Scan for the cell matching the given text and deliver its (X, Y) coordinate at center. 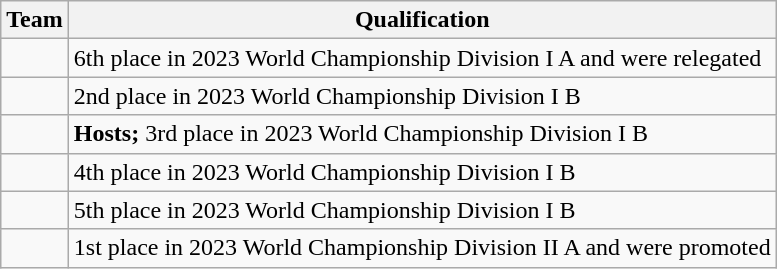
4th place in 2023 World Championship Division I B (422, 172)
Team (35, 20)
Hosts; 3rd place in 2023 World Championship Division I B (422, 134)
Qualification (422, 20)
2nd place in 2023 World Championship Division I B (422, 96)
5th place in 2023 World Championship Division I B (422, 210)
1st place in 2023 World Championship Division II A and were promoted (422, 248)
6th place in 2023 World Championship Division I A and were relegated (422, 58)
